Return [x, y] of the center of cell containing provided text 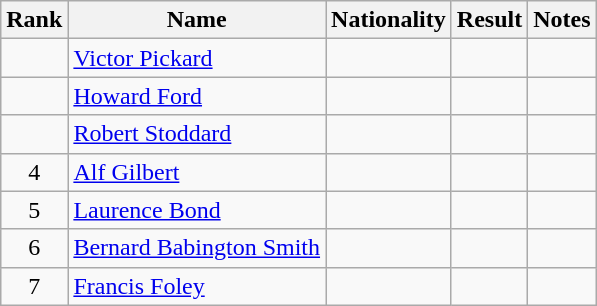
Bernard Babington Smith [197, 248]
Laurence Bond [197, 210]
7 [34, 286]
6 [34, 248]
Alf Gilbert [197, 172]
Victor Pickard [197, 58]
Nationality [389, 20]
4 [34, 172]
5 [34, 210]
Robert Stoddard [197, 134]
Francis Foley [197, 286]
Rank [34, 20]
Result [489, 20]
Howard Ford [197, 96]
Notes [562, 20]
Name [197, 20]
